From the cell containing the given text, extract its center point as (X, Y) coordinate. 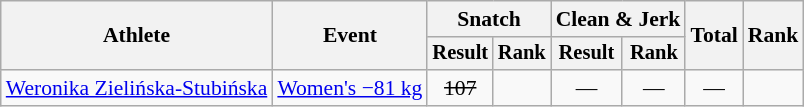
Women's −81 kg (350, 88)
Weronika Zielińska-Stubińska (137, 88)
Athlete (137, 36)
Total (714, 36)
Event (350, 36)
Snatch (488, 19)
Clean & Jerk (618, 19)
107 (460, 88)
